Output the (x, y) coordinate of the center of the cell containing the given text.  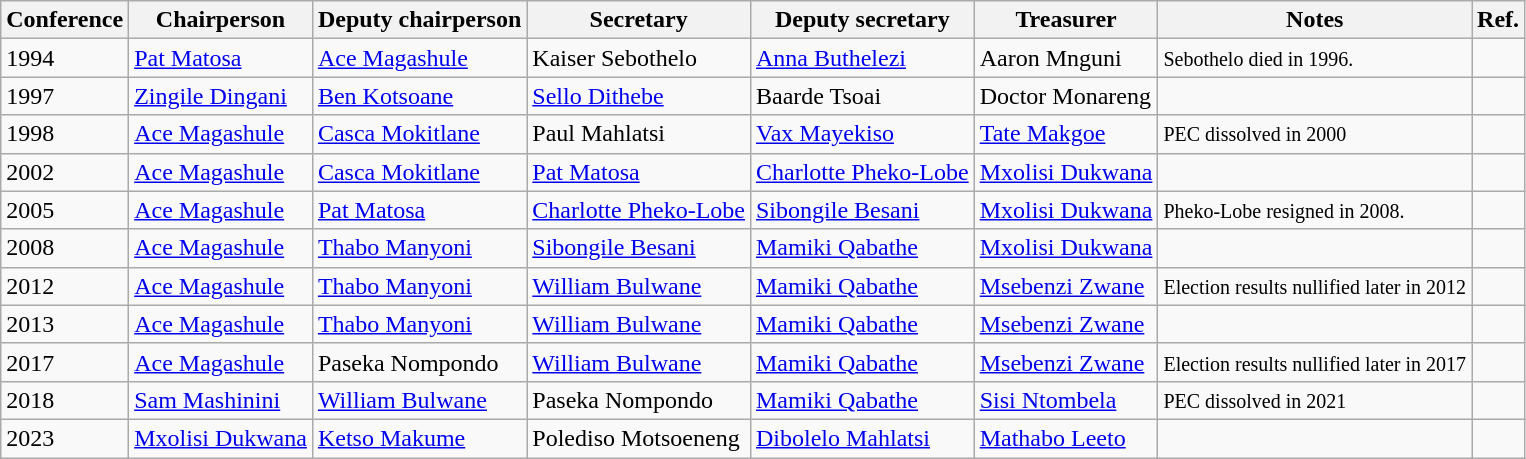
2002 (65, 172)
Vax Mayekiso (862, 134)
Doctor Monareng (1066, 96)
Zingile Dingani (221, 96)
Polediso Motsoeneng (639, 438)
Ben Kotsoane (419, 96)
Ref. (1498, 20)
Treasurer (1066, 20)
Kaiser Sebothelo (639, 58)
2018 (65, 400)
Election results nullified later in 2012 (1315, 286)
Deputy secretary (862, 20)
Pheko-Lobe resigned in 2008. (1315, 210)
1994 (65, 58)
Aaron Mnguni (1066, 58)
Chairperson (221, 20)
Sebothelo died in 1996. (1315, 58)
Notes (1315, 20)
1997 (65, 96)
Deputy chairperson (419, 20)
Sello Dithebe (639, 96)
Tate Makgoe (1066, 134)
Sam Mashinini (221, 400)
Baarde Tsoai (862, 96)
PEC dissolved in 2000 (1315, 134)
Anna Buthelezi (862, 58)
Election results nullified later in 2017 (1315, 362)
Mathabo Leeto (1066, 438)
2008 (65, 248)
Dibolelo Mahlatsi (862, 438)
2012 (65, 286)
2023 (65, 438)
PEC dissolved in 2021 (1315, 400)
Conference (65, 20)
Secretary (639, 20)
1998 (65, 134)
2013 (65, 324)
2017 (65, 362)
Sisi Ntombela (1066, 400)
Ketso Makume (419, 438)
2005 (65, 210)
Paul Mahlatsi (639, 134)
